Find where the given text appears and provide that cell's center as [x, y] coordinate. 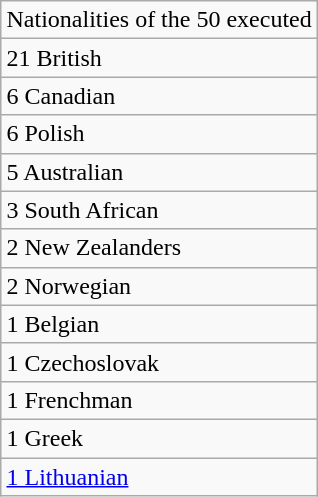
1 Frenchman [159, 400]
Nationalities of the 50 executed [159, 20]
1 Czechoslovak [159, 362]
1 Greek [159, 438]
5 Australian [159, 172]
6 Polish [159, 134]
1 Belgian [159, 324]
6 Canadian [159, 96]
21 British [159, 58]
3 South African [159, 210]
1 Lithuanian [159, 477]
2 Norwegian [159, 286]
2 New Zealanders [159, 248]
